Output the [X, Y] coordinate of the center of the cell containing the given text.  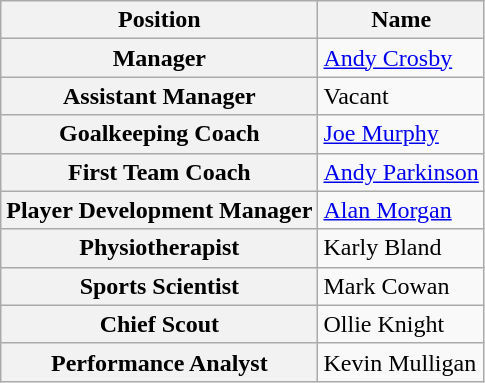
Mark Cowan [401, 286]
Andy Crosby [401, 58]
Chief Scout [160, 324]
Sports Scientist [160, 286]
First Team Coach [160, 172]
Position [160, 20]
Performance Analyst [160, 362]
Ollie Knight [401, 324]
Manager [160, 58]
Joe Murphy [401, 134]
Physiotherapist [160, 248]
Vacant [401, 96]
Player Development Manager [160, 210]
Assistant Manager [160, 96]
Name [401, 20]
Alan Morgan [401, 210]
Karly Bland [401, 248]
Goalkeeping Coach [160, 134]
Andy Parkinson [401, 172]
Kevin Mulligan [401, 362]
